Identify which cell holds the provided text, then report its (x, y) central coordinate. 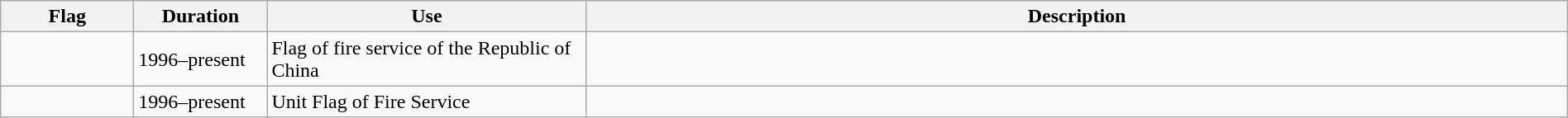
Duration (200, 17)
Use (427, 17)
Description (1077, 17)
Unit Flag of Fire Service (427, 101)
Flag (68, 17)
Flag of fire service of the Republic of China (427, 59)
